Provide the [X, Y] coordinate of the cell's center where the given text is located.  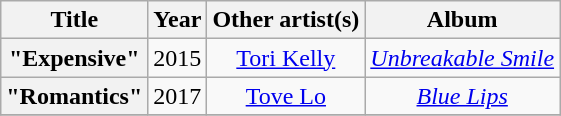
Blue Lips [462, 96]
2015 [178, 58]
Album [462, 20]
"Expensive" [74, 58]
Unbreakable Smile [462, 58]
Other artist(s) [286, 20]
Year [178, 20]
"Romantics" [74, 96]
Tove Lo [286, 96]
Title [74, 20]
2017 [178, 96]
Tori Kelly [286, 58]
